Return (X, Y) of the center of cell containing provided text 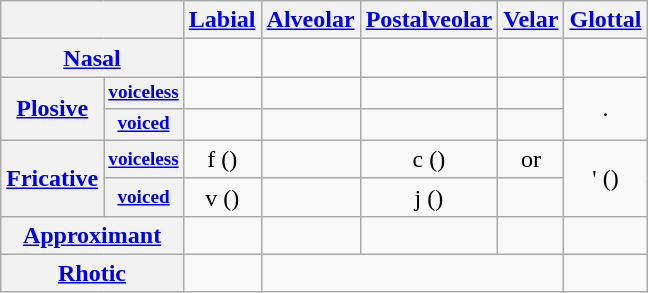
Rhotic (92, 273)
Fricative (52, 178)
f () (222, 159)
j () (429, 197)
Approximant (92, 235)
Postalveolar (429, 20)
Glottal (606, 20)
v () (222, 197)
Alveolar (310, 20)
. (606, 108)
Labial (222, 20)
Plosive (52, 108)
Nasal (92, 58)
or (531, 159)
Velar (531, 20)
c () (429, 159)
' () (606, 178)
